Capture the cell that displays the provided text and extract its (X, Y) central coordinate. 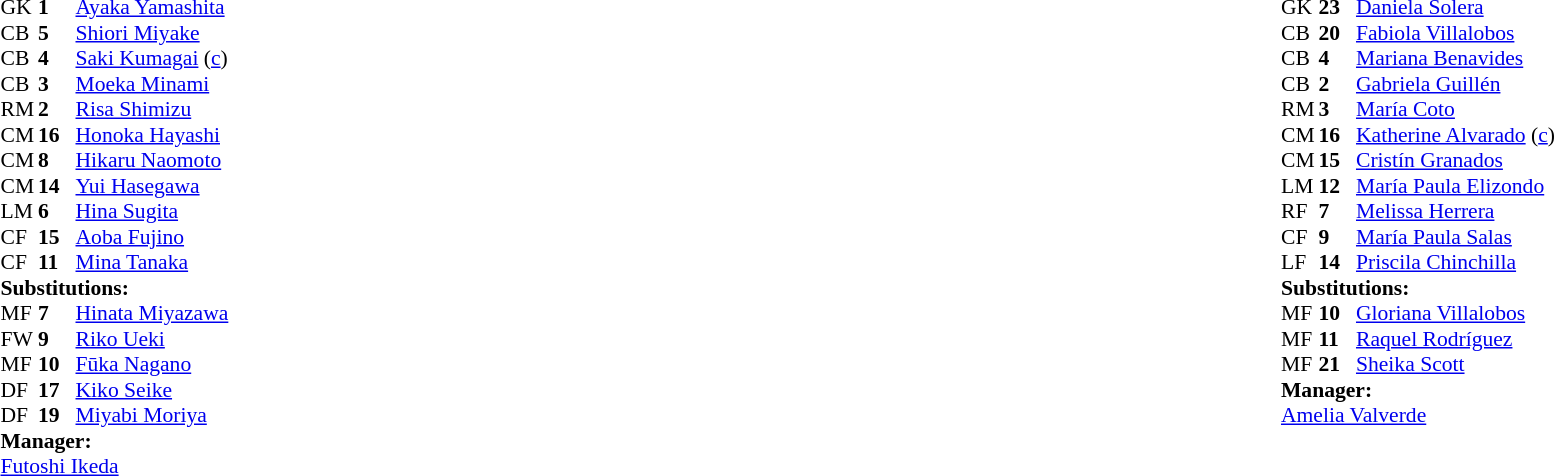
Substitutions: (114, 288)
Hikaru Naomoto (152, 161)
5 (57, 33)
Honoka Hayashi (152, 135)
21 (1337, 365)
8 (57, 161)
Miyabi Moriya (152, 415)
6 (57, 211)
FW (19, 339)
Manager: (114, 441)
Mina Tanaka (152, 263)
17 (57, 390)
Yui Hasegawa (152, 186)
12 (1337, 186)
RF (1300, 211)
Riko Ueki (152, 339)
Hina Sugita (152, 211)
Fūka Nagano (152, 365)
Hinata Miyazawa (152, 313)
Saki Kumagai (c) (152, 59)
Risa Shimizu (152, 109)
LF (1300, 263)
Moeka Minami (152, 84)
Shiori Miyake (152, 33)
19 (57, 415)
Kiko Seike (152, 390)
20 (1337, 33)
Aoba Fujino (152, 237)
